Locate the cell with the specified text and output its [X, Y] center coordinate. 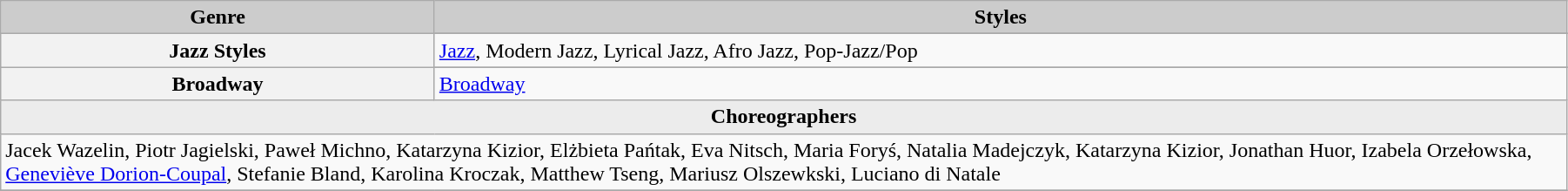
Choreographers [784, 117]
Jazz, Modern Jazz, Lyrical Jazz, Afro Jazz, Pop-Jazz/Pop [1001, 51]
Styles [1001, 17]
Genre [218, 17]
Jazz Styles [218, 51]
